For the text-containing cell, return its midpoint in (X, Y) coordinate format. 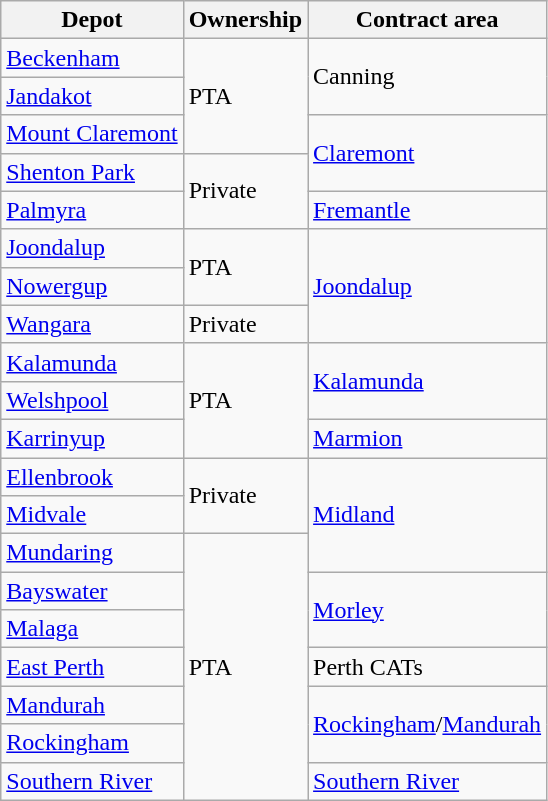
Malaga (92, 629)
Ellenbrook (92, 477)
Mundaring (92, 553)
Ownership (245, 20)
Rockingham/Mandurah (428, 724)
Beckenham (92, 58)
Fremantle (428, 210)
Perth CATs (428, 667)
Mount Claremont (92, 134)
Nowergup (92, 286)
Jandakot (92, 96)
Marmion (428, 438)
Karrinyup (92, 438)
Palmyra (92, 210)
Morley (428, 610)
East Perth (92, 667)
Shenton Park (92, 172)
Bayswater (92, 591)
Contract area (428, 20)
Canning (428, 77)
Midland (428, 515)
Claremont (428, 153)
Depot (92, 20)
Rockingham (92, 743)
Mandurah (92, 705)
Welshpool (92, 400)
Midvale (92, 515)
Wangara (92, 324)
